Extract the [x, y] coordinate from the center of the cell holding the provided text.  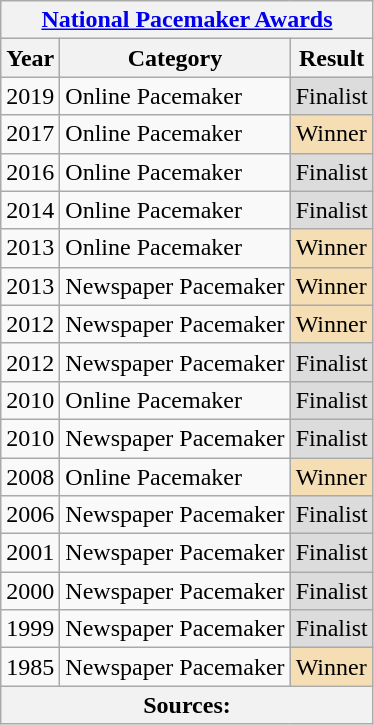
National Pacemaker Awards [187, 20]
Category [175, 58]
1985 [30, 667]
2008 [30, 477]
2006 [30, 515]
2000 [30, 591]
2016 [30, 172]
Sources: [187, 705]
1999 [30, 629]
2001 [30, 553]
2014 [30, 210]
Result [332, 58]
Year [30, 58]
2017 [30, 134]
2019 [30, 96]
